Search for the cell housing the specified text and yield its (X, Y) center coordinate. 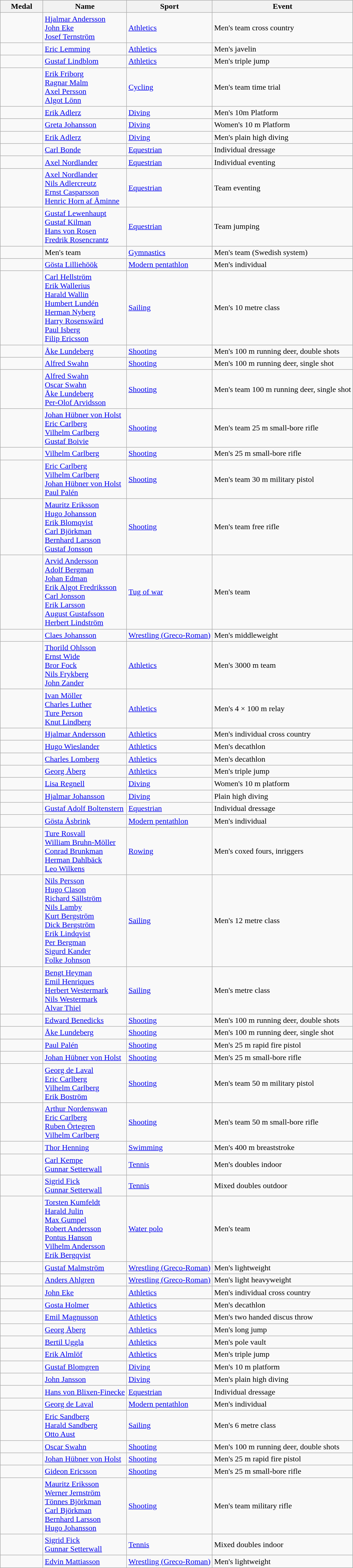
Swimming (170, 1147)
Men's team 100 m running deer, single shot (283, 389)
Mixed doubles indoor (283, 1545)
Gosta Holmer (85, 1305)
Axel NordlanderNils AdlercreutzErnst CasparssonHenric Horn af Åminne (85, 188)
Eric Lemming (85, 49)
Ivan MöllerCharles LutherTure PersonKnut Lindberg (85, 708)
Men's team (Swedish system) (283, 252)
Men's metre class (283, 990)
Hjalmar Andersson (85, 734)
Men's light heavyweight (283, 1280)
Men's javelin (283, 49)
Men's team 30 m military pistol (283, 479)
Cycling (170, 87)
Men's coxed fours, inriggers (283, 851)
Paul Palén (85, 1045)
Medal (22, 7)
Individual eventing (283, 162)
Carl HellströmErik WalleriusHarald WallinHumbert LundénHerman NybergHarry RosenswärdPaul IsbergFilip Ericsson (85, 308)
Claes Johansson (85, 635)
Men's team cross country (283, 28)
Hans von Blixen-Finecke (85, 1392)
Men's two handed discus throw (283, 1317)
John Jansson (85, 1379)
Thor Henning (85, 1147)
Edward Benedicks (85, 1020)
Men's long jump (283, 1330)
Men's team 50 m small-bore rifle (283, 1122)
Thorild OhlssonErnst WideBror FockNils FrykbergJohn Zander (85, 665)
Gymnastics (170, 252)
Eric SandbergHarald SandbergOtto Aust (85, 1425)
Alfred SwahnOscar SwahnÅke LundebergPer-Olof Arvidsson (85, 389)
Charles Lomberg (85, 759)
Men's team free rifle (283, 527)
Men's doubles indoor (283, 1164)
Gustaf Lindblom (85, 61)
Hjalmar Johansson (85, 796)
Edvin Mattiasson (85, 1561)
Gösta Åsbrink (85, 821)
Water polo (170, 1229)
Gideon Ericsson (85, 1471)
Men's 3000 m team (283, 665)
Carl KempeGunnar Setterwall (85, 1164)
Name (85, 7)
Gustaf Blomgren (85, 1367)
Georg de LavalEric CarlbergVilhelm CarlbergErik Boström (85, 1083)
Anders Ahlgren (85, 1280)
Mixed doubles outdoor (283, 1186)
Nils PerssonHugo ClasonRichard SällströmNils LambyKurt BergströmDick BergströmErik LindqvistPer BergmanSigurd KanderFolke Johnson (85, 921)
Erik FriborgRagnar MalmAxel PerssonAlgot Lönn (85, 87)
Vilhelm Carlberg (85, 454)
Sport (170, 7)
Torsten KumfeldtHarald JulinMax GumpelRobert AnderssonPontus HansonVilhelm AnderssonErik Bergqvist (85, 1229)
Arthur NordenswanEric CarlbergRuben ÖrtegrenVilhelm Carlberg (85, 1122)
Johan Hübner von HolstEric CarlbergVilhelm CarlbergGustaf Boivie (85, 428)
Men's team 50 m military pistol (283, 1083)
Bertil Uggla (85, 1342)
Georg de Laval (85, 1404)
Eric CarlbergVilhelm CarlbergJohan Hübner von HolstPaul Palén (85, 479)
Men's 10 metre class (283, 308)
Tug of war (170, 592)
Men's 400 m breaststroke (283, 1147)
Gustaf LewenhauptGustaf KilmanHans von RosenFredrik Rosencrantz (85, 226)
Arvid AnderssonAdolf BergmanJohan EdmanErik Algot FredrikssonCarl JonssonErik LarssonAugust GustafssonHerbert Lindström (85, 592)
Women's 10 m platform (283, 784)
Greta Johansson (85, 125)
Emil Magnusson (85, 1317)
Oscar Swahn (85, 1447)
Team eventing (283, 188)
Gösta Lilliehöök (85, 265)
Team jumping (283, 226)
Hjalmar AnderssonJohn EkeJosef Ternström (85, 28)
Axel Nordlander (85, 162)
Men's 4 × 100 m relay (283, 708)
Women's 10 m Platform (283, 125)
Men's 10 m platform (283, 1367)
Men's 10m Platform (283, 112)
Men's pole vault (283, 1342)
Plain high diving (283, 796)
Men's 12 metre class (283, 921)
John Eke (85, 1292)
Men's middleweight (283, 635)
Men's team time trial (283, 87)
Men's team military rifle (283, 1506)
Mauritz ErikssonHugo JohanssonErik BlomqvistCarl BjörkmanBernhard LarssonGustaf Jonsson (85, 527)
Event (283, 7)
Rowing (170, 851)
Gustaf Adolf Boltenstern (85, 809)
Gustaf Malmström (85, 1268)
Lisa Regnell (85, 784)
Men's team 25 m small-bore rifle (283, 428)
Carl Bonde (85, 150)
Hugo Wieslander (85, 746)
Bengt HeymanEmil HenriquesHerbert WestermarkNils WestermarkAlvar Thiel (85, 990)
Alfred Swahn (85, 364)
Men's 6 metre class (283, 1425)
Ture RosvallWilliam Bruhn-MöllerConrad BrunkmanHerman DahlbäckLeo Wilkens (85, 851)
Mauritz ErikssonWerner JernströmTönnes BjörkmanCarl BjörkmanBernhard LarssonHugo Johansson (85, 1506)
Erik Almlöf (85, 1354)
